Provide the [X, Y] coordinate of the cell's center where the given text is located.  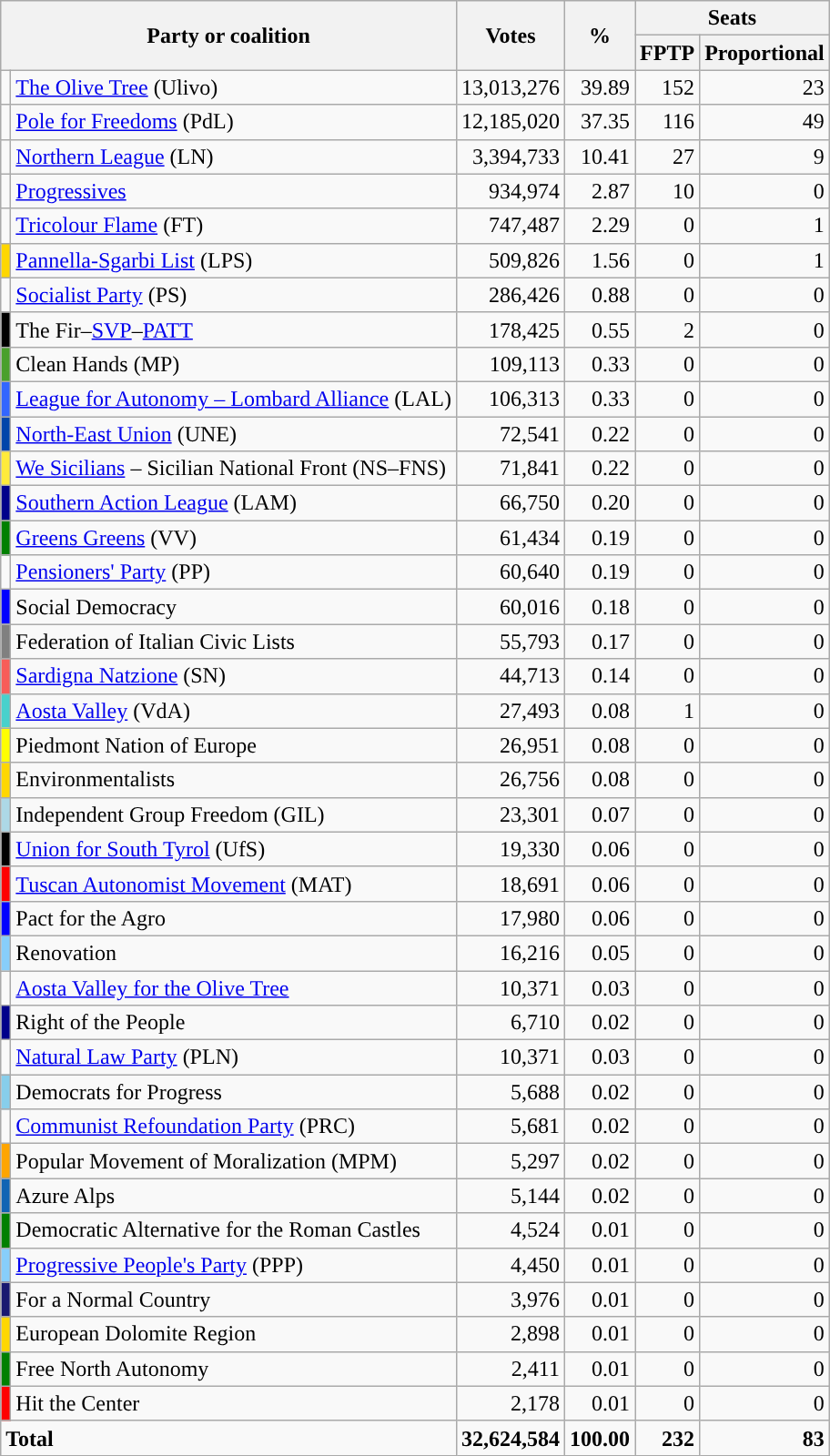
60,640 [510, 572]
Party or coalition [229, 35]
0.20 [599, 503]
We Sicilians – Sicilian National Front (NS–FNS) [234, 469]
Greens Greens (VV) [234, 538]
17,980 [510, 918]
The Olive Tree (Ulivo) [234, 87]
Union for South Tyrol (UfS) [234, 849]
152 [668, 87]
39.89 [599, 87]
Progressive People's Party (PPP) [234, 1265]
Free North Autonomy [234, 1369]
23,301 [510, 814]
Communist Refoundation Party (PRC) [234, 1127]
Tuscan Autonomist Movement (MAT) [234, 884]
2,898 [510, 1334]
Environmentalists [234, 780]
Pact for the Agro [234, 918]
3,394,733 [510, 157]
5,681 [510, 1127]
44,713 [510, 676]
12,185,020 [510, 122]
North-East Union (UNE) [234, 434]
Socialist Party (PS) [234, 295]
Tricolour Flame (FT) [234, 226]
Pole for Freedoms (PdL) [234, 122]
Aosta Valley for the Olive Tree [234, 987]
Popular Movement of Moralization (MPM) [234, 1161]
286,426 [510, 295]
3,976 [510, 1299]
4,524 [510, 1230]
0.14 [599, 676]
747,487 [510, 226]
60,016 [510, 607]
Natural Law Party (PLN) [234, 1057]
Hit the Center [234, 1403]
55,793 [510, 642]
32,624,584 [510, 1438]
Sardigna Natzione (SN) [234, 676]
The Fir–SVP–PATT [234, 329]
16,216 [510, 953]
100.00 [599, 1438]
2.87 [599, 191]
18,691 [510, 884]
178,425 [510, 329]
Piedmont Nation of Europe [234, 745]
League for Autonomy – Lombard Alliance (LAL) [234, 399]
27 [668, 157]
2.29 [599, 226]
5,688 [510, 1092]
13,013,276 [510, 87]
0.55 [599, 329]
49 [764, 122]
9 [764, 157]
0.17 [599, 642]
19,330 [510, 849]
% [599, 35]
Progressives [234, 191]
Democratic Alternative for the Roman Castles [234, 1230]
Independent Group Freedom (GIL) [234, 814]
116 [668, 122]
61,434 [510, 538]
0.18 [599, 607]
4,450 [510, 1265]
37.35 [599, 122]
2,411 [510, 1369]
26,756 [510, 780]
Southern Action League (LAM) [234, 503]
0.05 [599, 953]
0.88 [599, 295]
10.41 [599, 157]
Pensioners' Party (PP) [234, 572]
23 [764, 87]
Renovation [234, 953]
Democrats for Progress [234, 1092]
10 [668, 191]
Aosta Valley (VdA) [234, 711]
72,541 [510, 434]
509,826 [510, 260]
2 [668, 329]
27,493 [510, 711]
109,113 [510, 364]
Right of the People [234, 1023]
66,750 [510, 503]
2,178 [510, 1403]
934,974 [510, 191]
FPTP [668, 53]
Proportional [764, 53]
Northern League (LN) [234, 157]
Azure Alps [234, 1196]
1.56 [599, 260]
6,710 [510, 1023]
Total [229, 1438]
26,951 [510, 745]
5,297 [510, 1161]
Pannella-Sgarbi List (LPS) [234, 260]
Seats [733, 18]
European Dolomite Region [234, 1334]
Clean Hands (MP) [234, 364]
71,841 [510, 469]
For a Normal Country [234, 1299]
5,144 [510, 1196]
232 [668, 1438]
Social Democracy [234, 607]
106,313 [510, 399]
83 [764, 1438]
Votes [510, 35]
0.07 [599, 814]
Federation of Italian Civic Lists [234, 642]
